Extract the [x, y] coordinate from the center of the cell holding the provided text.  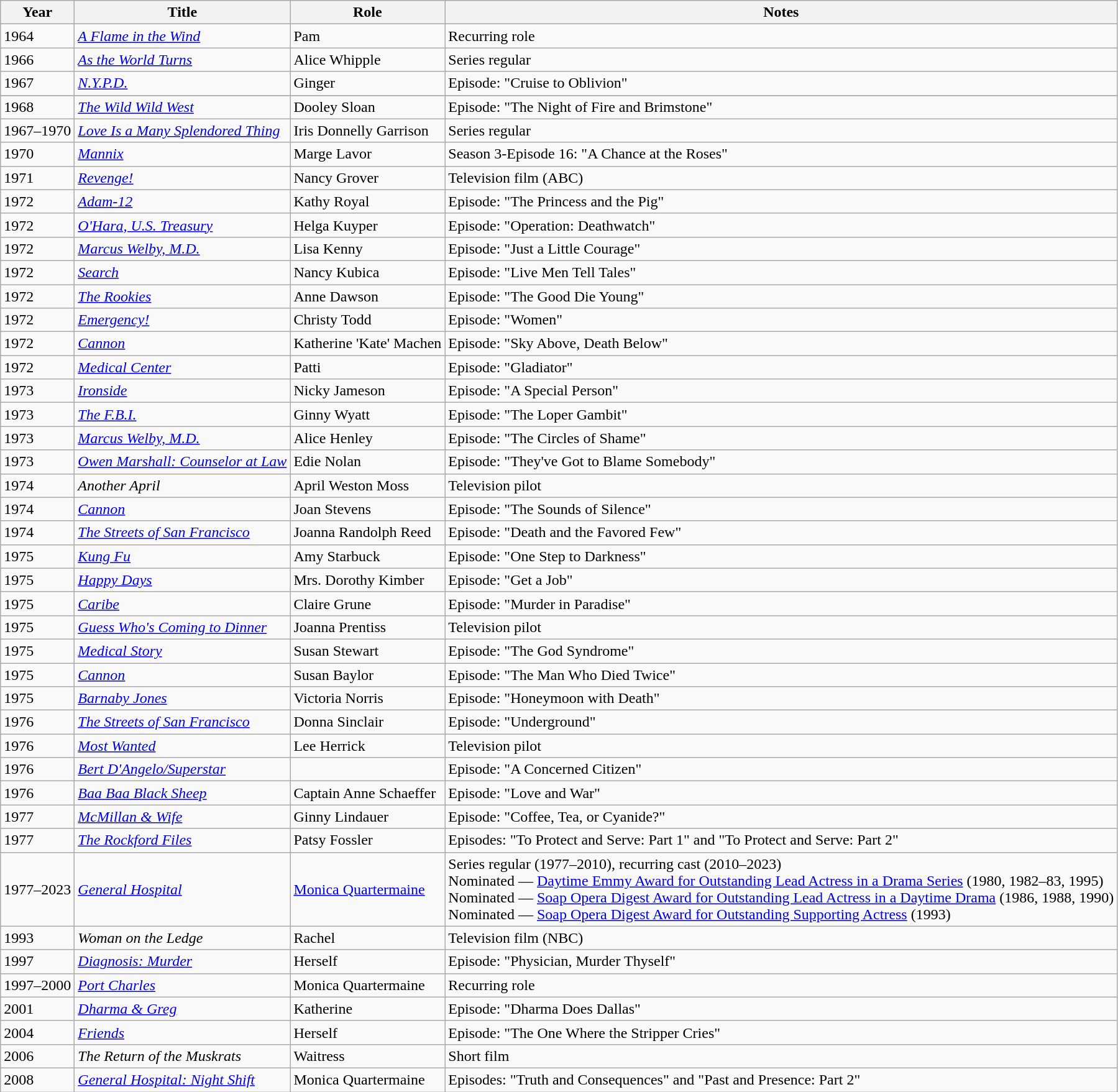
Role [368, 12]
1968 [37, 107]
Happy Days [183, 580]
Christy Todd [368, 320]
Episode: "Gladiator" [781, 367]
Joanna Prentiss [368, 627]
Caribe [183, 603]
1967–1970 [37, 131]
2006 [37, 1056]
Episode: "The Man Who Died Twice" [781, 674]
Season 3-Episode 16: "A Chance at the Roses" [781, 154]
Episodes: "Truth and Consequences" and "Past and Presence: Part 2" [781, 1080]
Ginny Wyatt [368, 415]
Episode: "One Step to Darkness" [781, 556]
Ginger [368, 83]
Lisa Kenny [368, 249]
As the World Turns [183, 60]
Title [183, 12]
Episode: "They've Got to Blame Somebody" [781, 462]
1977–2023 [37, 889]
Woman on the Ledge [183, 938]
Katherine 'Kate' Machen [368, 344]
Captain Anne Schaeffer [368, 793]
O'Hara, U.S. Treasury [183, 225]
Episode: "Death and the Favored Few" [781, 533]
Donna Sinclair [368, 722]
Episode: "A Special Person" [781, 391]
The F.B.I. [183, 415]
Episode: "Underground" [781, 722]
Episode: "Love and War" [781, 793]
McMillan & Wife [183, 817]
Episode: "Women" [781, 320]
Anne Dawson [368, 296]
Episode: "Cruise to Oblivion" [781, 83]
General Hospital: Night Shift [183, 1080]
Joan Stevens [368, 509]
1964 [37, 36]
Port Charles [183, 985]
Emergency! [183, 320]
Medical Center [183, 367]
Iris Donnelly Garrison [368, 131]
Episode: "The Loper Gambit" [781, 415]
The Rookies [183, 296]
Ironside [183, 391]
Marge Lavor [368, 154]
Medical Story [183, 651]
Another April [183, 485]
Diagnosis: Murder [183, 961]
Waitress [368, 1056]
General Hospital [183, 889]
2004 [37, 1032]
1970 [37, 154]
Episode: "The Night of Fire and Brimstone" [781, 107]
Mrs. Dorothy Kimber [368, 580]
Susan Stewart [368, 651]
Edie Nolan [368, 462]
Episode: "Murder in Paradise" [781, 603]
April Weston Moss [368, 485]
Television film (ABC) [781, 178]
Patti [368, 367]
Episode: "Live Men Tell Tales" [781, 272]
Susan Baylor [368, 674]
Notes [781, 12]
Love Is a Many Splendored Thing [183, 131]
Short film [781, 1056]
Television film (NBC) [781, 938]
Ginny Lindauer [368, 817]
Lee Herrick [368, 746]
1971 [37, 178]
Episode: "A Concerned Citizen" [781, 769]
Episode: "Sky Above, Death Below" [781, 344]
Victoria Norris [368, 699]
Most Wanted [183, 746]
1997 [37, 961]
Rachel [368, 938]
Episode: "The Princess and the Pig" [781, 201]
Nicky Jameson [368, 391]
Adam-12 [183, 201]
Episode: "Just a Little Courage" [781, 249]
Joanna Randolph Reed [368, 533]
Episode: "Physician, Murder Thyself" [781, 961]
Dharma & Greg [183, 1009]
2008 [37, 1080]
Pam [368, 36]
Episode: "Get a Job" [781, 580]
Episode: "The Sounds of Silence" [781, 509]
Bert D'Angelo/Superstar [183, 769]
Episodes: "To Protect and Serve: Part 1" and "To Protect and Serve: Part 2" [781, 840]
Dooley Sloan [368, 107]
Katherine [368, 1009]
Claire Grune [368, 603]
Baa Baa Black Sheep [183, 793]
Alice Henley [368, 438]
Mannix [183, 154]
Episode: "Honeymoon with Death" [781, 699]
Owen Marshall: Counselor at Law [183, 462]
1967 [37, 83]
Episode: "The One Where the Stripper Cries" [781, 1032]
Year [37, 12]
Revenge! [183, 178]
Episode: "The Circles of Shame" [781, 438]
2001 [37, 1009]
Episode: "The Good Die Young" [781, 296]
Episode: "Dharma Does Dallas" [781, 1009]
Amy Starbuck [368, 556]
Episode: "Coffee, Tea, or Cyanide?" [781, 817]
Nancy Grover [368, 178]
The Return of the Muskrats [183, 1056]
The Wild Wild West [183, 107]
Episode: "Operation: Deathwatch" [781, 225]
Friends [183, 1032]
Episode: "The God Syndrome" [781, 651]
1993 [37, 938]
1997–2000 [37, 985]
Kathy Royal [368, 201]
Nancy Kubica [368, 272]
Search [183, 272]
Alice Whipple [368, 60]
Helga Kuyper [368, 225]
1966 [37, 60]
Barnaby Jones [183, 699]
Kung Fu [183, 556]
The Rockford Files [183, 840]
Patsy Fossler [368, 840]
A Flame in the Wind [183, 36]
N.Y.P.D. [183, 83]
Guess Who's Coming to Dinner [183, 627]
